Capture the cell that displays the provided text and extract its (x, y) central coordinate. 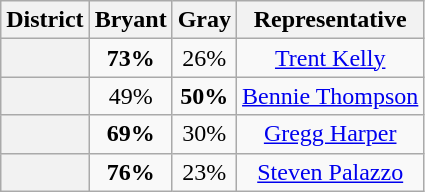
30% (204, 134)
50% (204, 96)
Gray (204, 20)
76% (130, 172)
69% (130, 134)
26% (204, 58)
73% (130, 58)
23% (204, 172)
Gregg Harper (330, 134)
Bennie Thompson (330, 96)
District (45, 20)
Trent Kelly (330, 58)
Steven Palazzo (330, 172)
49% (130, 96)
Bryant (130, 20)
Representative (330, 20)
